Identify which cell holds the provided text, then report its [X, Y] central coordinate. 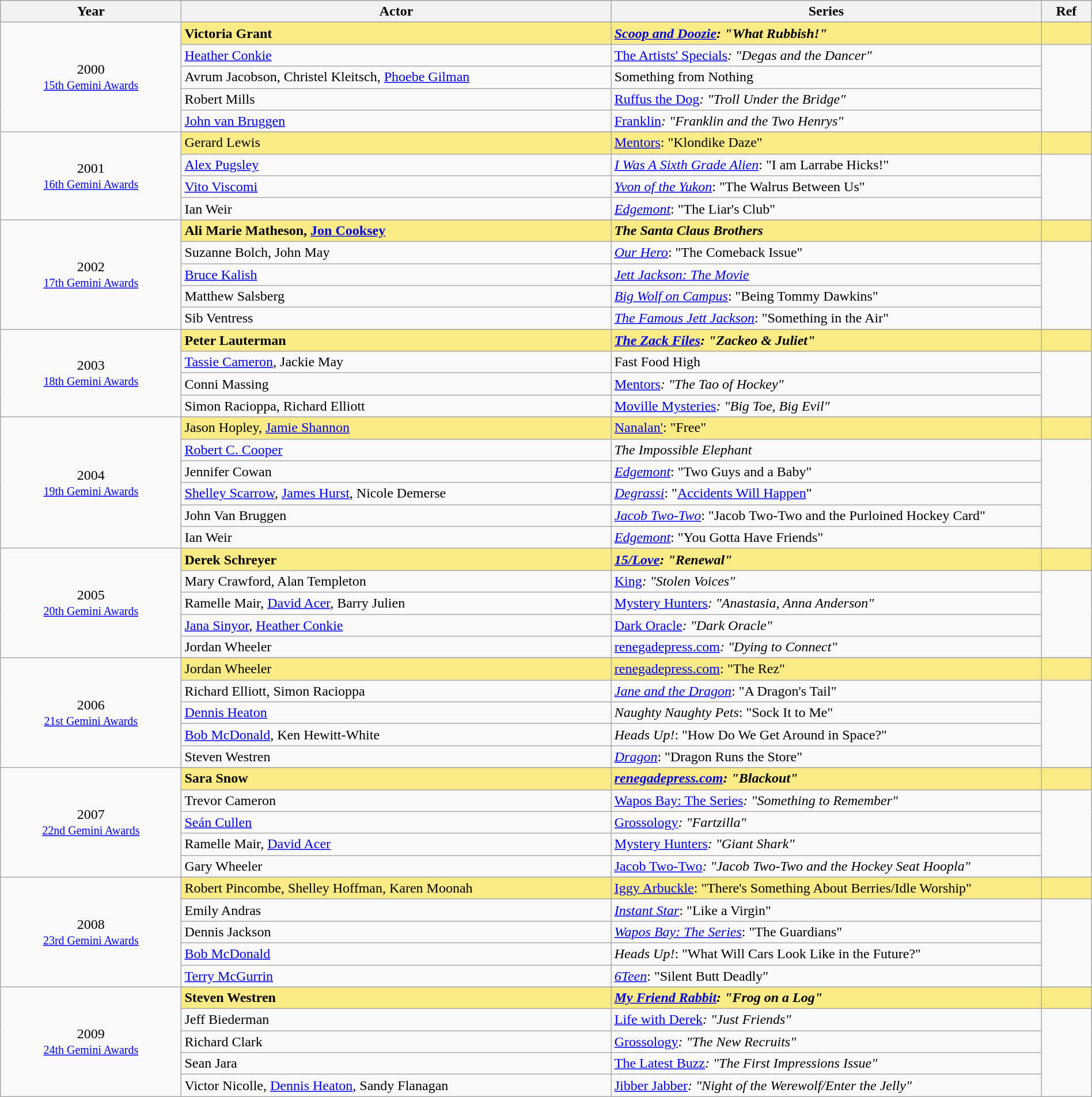
Suzanne Bolch, John May [396, 252]
John van Bruggen [396, 121]
Heads Up!: "How Do We Get Around in Space?" [826, 735]
15/Love: "Renewal" [826, 559]
Dennis Heaton [396, 713]
Emily Andras [396, 910]
Ramelle Mair, David Acer [396, 844]
The Latest Buzz: "The First Impressions Issue" [826, 1064]
Ali Marie Matheson, Jon Cooksey [396, 230]
Jeff Biederman [396, 1020]
Jacob Two-Two: "Jacob Two-Two and the Purloined Hockey Card" [826, 515]
The Zack Files: "Zackeo & Juliet" [826, 340]
Big Wolf on Campus: "Being Tommy Dawkins" [826, 297]
Dragon: "Dragon Runs the Store" [826, 757]
Edgemont: "Two Guys and a Baby" [826, 472]
Bob McDonald, Ken Hewitt-White [396, 735]
Ramelle Mair, David Acer, Barry Julien [396, 603]
Peter Lauterman [396, 340]
Richard Clark [396, 1042]
Mentors: "Klondike Daze" [826, 143]
Vito Viscomi [396, 187]
Iggy Arbuckle: "There's Something About Berries/Idle Worship" [826, 888]
Jason Hopley, Jamie Shannon [396, 428]
6Teen: "Silent Butt Deadly" [826, 976]
Sean Jara [396, 1064]
2001 16th Gemini Awards [91, 176]
Degrassi: "Accidents Will Happen" [826, 494]
Conni Massing [396, 384]
Something from Nothing [826, 77]
Bob McDonald [396, 954]
I Was A Sixth Grade Alien: "I am Larrabe Hicks!" [826, 165]
The Impossible Elephant [826, 450]
Tassie Cameron, Jackie May [396, 362]
2000 15th Gemini Awards [91, 77]
Nanalan': "Free" [826, 428]
Ref [1067, 12]
Sib Ventress [396, 318]
Gary Wheeler [396, 866]
Dark Oracle: "Dark Oracle" [826, 625]
Scoop and Doozie: "What Rubbish!" [826, 33]
Series [826, 12]
Jibber Jabber: "Night of the Werewolf/Enter the Jelly" [826, 1085]
The Famous Jett Jackson: "Something in the Air" [826, 318]
Wapos Bay: The Series: "The Guardians" [826, 932]
Franklin: "Franklin and the Two Henrys" [826, 121]
Robert C. Cooper [396, 450]
Our Hero: "The Comeback Issue" [826, 252]
The Santa Claus Brothers [826, 230]
King: "Stolen Voices" [826, 581]
Jennifer Cowan [396, 472]
Trevor Cameron [396, 800]
John Van Bruggen [396, 515]
Simon Racioppa, Richard Elliott [396, 406]
Edgemont: "You Gotta Have Friends" [826, 537]
2009 24th Gemini Awards [91, 1042]
Year [91, 12]
Actor [396, 12]
Heads Up!: "What Will Cars Look Like in the Future?" [826, 954]
Shelley Scarrow, James Hurst, Nicole Demerse [396, 494]
Alex Pugsley [396, 165]
Instant Star: "Like a Virgin" [826, 910]
Mystery Hunters: "Giant Shark" [826, 844]
2003 18th Gemini Awards [91, 373]
Heather Conkie [396, 55]
2007 22nd Gemini Awards [91, 822]
Gerard Lewis [396, 143]
Edgemont: "The Liar's Club" [826, 208]
Derek Schreyer [396, 559]
Grossology: "Fartzilla" [826, 822]
Ruffus the Dog: "Troll Under the Bridge" [826, 99]
Jane and the Dragon: "A Dragon's Tail" [826, 691]
Avrum Jacobson, Christel Kleitsch, Phoebe Gilman [396, 77]
Sara Snow [396, 779]
Wapos Bay: The Series: "Something to Remember" [826, 800]
Robert Pincombe, Shelley Hoffman, Karen Moonah [396, 888]
Life with Derek: "Just Friends" [826, 1020]
Mary Crawford, Alan Templeton [396, 581]
Matthew Salsberg [396, 297]
2002 17th Gemini Awards [91, 274]
Grossology: "The New Recruits" [826, 1042]
Richard Elliott, Simon Racioppa [396, 691]
Moville Mysteries: "Big Toe, Big Evil" [826, 406]
Mystery Hunters: "Anastasia, Anna Anderson" [826, 603]
renegadepress.com: "Dying to Connect" [826, 647]
2008 23rd Gemini Awards [91, 932]
Terry McGurrin [396, 976]
Victor Nicolle, Dennis Heaton, Sandy Flanagan [396, 1085]
Jana Sinyor, Heather Conkie [396, 625]
My Friend Rabbit: "Frog on a Log" [826, 998]
2004 19th Gemini Awards [91, 483]
Dennis Jackson [396, 932]
Jacob Two-Two: "Jacob Two-Two and the Hockey Seat Hoopla" [826, 866]
Yvon of the Yukon: "The Walrus Between Us" [826, 187]
The Artists' Specials: "Degas and the Dancer" [826, 55]
2005 20th Gemini Awards [91, 603]
2006 21st Gemini Awards [91, 713]
renegadepress.com: "The Rez" [826, 669]
Fast Food High [826, 362]
Mentors: "The Tao of Hockey" [826, 384]
Bruce Kalish [396, 275]
Jett Jackson: The Movie [826, 275]
renegadepress.com: "Blackout" [826, 779]
Seán Cullen [396, 822]
Naughty Naughty Pets: "Sock It to Me" [826, 713]
Robert Mills [396, 99]
Victoria Grant [396, 33]
